Search for the cell housing the specified text and yield its (X, Y) center coordinate. 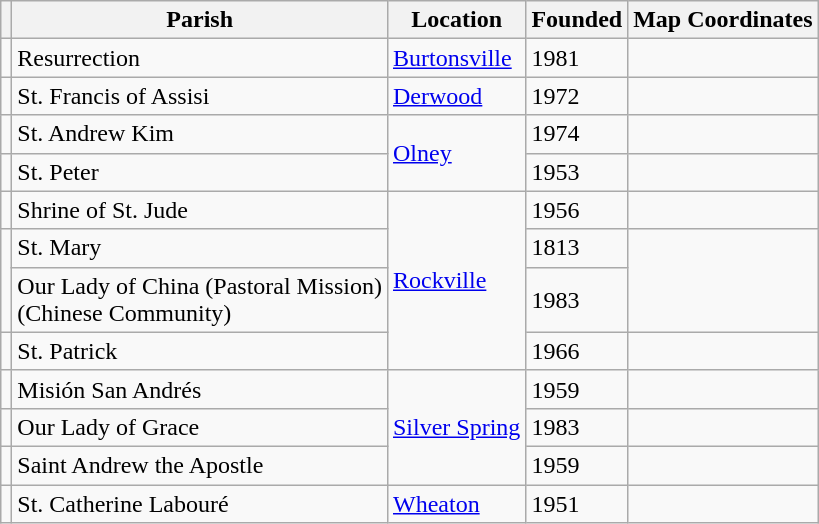
1966 (577, 351)
Our Lady of Grace (200, 427)
1956 (577, 210)
Our Lady of China (Pastoral Mission)(Chinese Community) (200, 300)
St. Catherine Labouré (200, 503)
Rockville (456, 280)
Wheaton (456, 503)
Olney (456, 153)
Silver Spring (456, 427)
1972 (577, 96)
Resurrection (200, 58)
St. Patrick (200, 351)
St. Peter (200, 172)
St. Andrew Kim (200, 134)
St. Francis of Assisi (200, 96)
Misión San Andrés (200, 389)
1813 (577, 248)
Location (456, 20)
Shrine of St. Jude (200, 210)
Burtonsville (456, 58)
Saint Andrew the Apostle (200, 465)
1974 (577, 134)
Founded (577, 20)
St. Mary (200, 248)
1951 (577, 503)
Map Coordinates (723, 20)
Parish (200, 20)
Derwood (456, 96)
1953 (577, 172)
1981 (577, 58)
